Identify which cell holds the provided text, then report its [x, y] central coordinate. 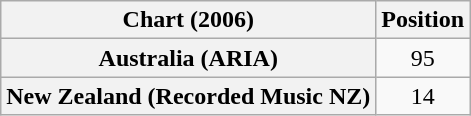
Position [423, 20]
14 [423, 96]
95 [423, 58]
Chart (2006) [188, 20]
New Zealand (Recorded Music NZ) [188, 96]
Australia (ARIA) [188, 58]
